Capture the cell that displays the provided text and extract its (x, y) central coordinate. 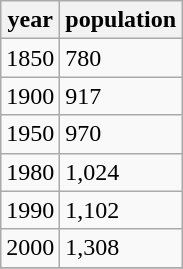
1,102 (121, 210)
1990 (30, 210)
year (30, 20)
2000 (30, 248)
917 (121, 96)
1,024 (121, 172)
780 (121, 58)
1950 (30, 134)
970 (121, 134)
1900 (30, 96)
1850 (30, 58)
population (121, 20)
1,308 (121, 248)
1980 (30, 172)
